Determine the (x, y) coordinate at the center of the cell enclosing the given text.  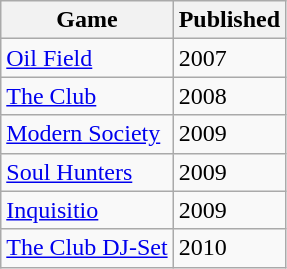
2010 (229, 248)
Oil Field (87, 58)
The Club (87, 96)
Modern Society (87, 134)
The Club DJ-Set (87, 248)
Inquisitio (87, 210)
Published (229, 20)
2008 (229, 96)
2007 (229, 58)
Soul Hunters (87, 172)
Game (87, 20)
